Identify which cell holds the provided text, then report its (x, y) central coordinate. 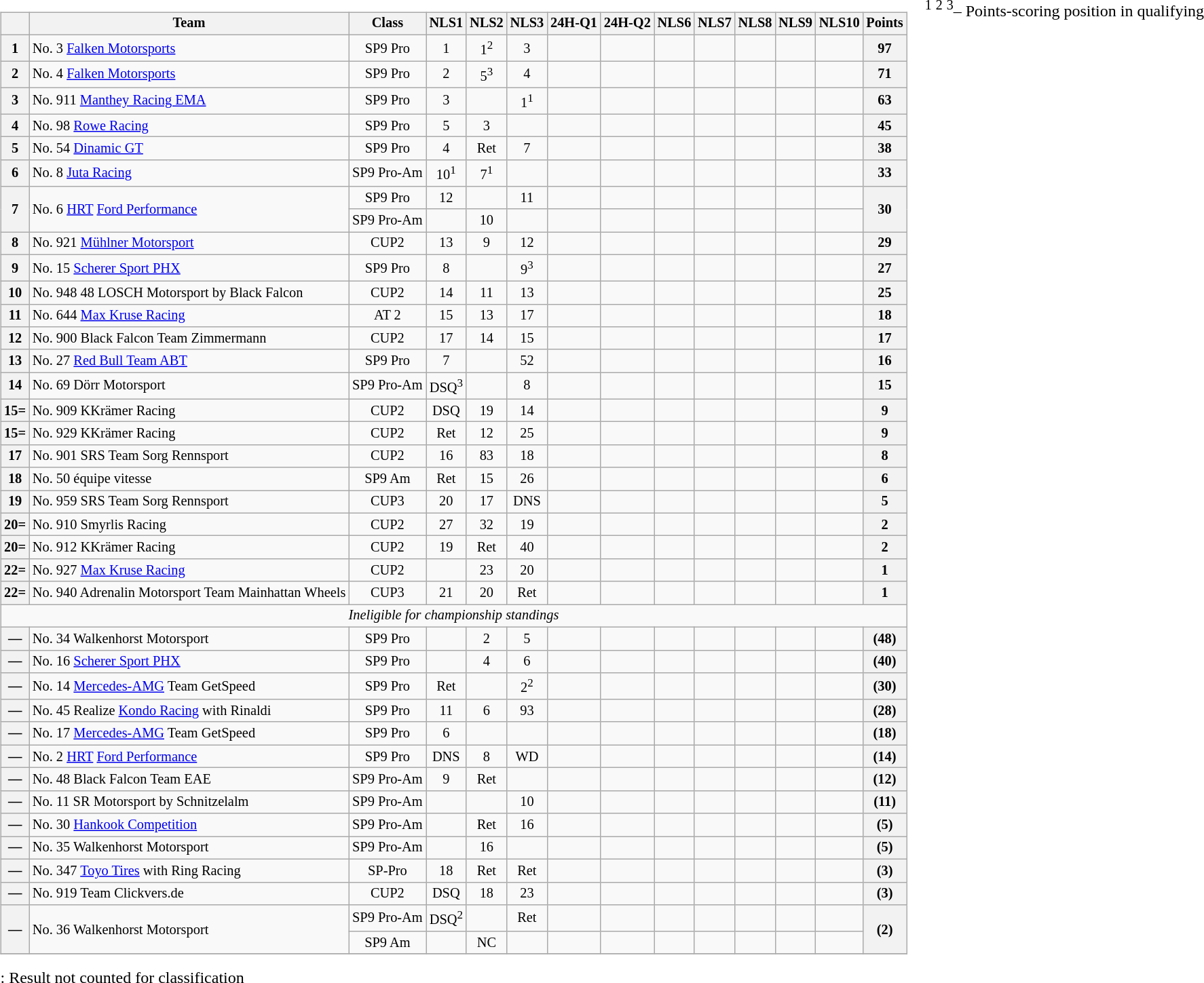
DSQ2 (447, 919)
No. 48 Black Falcon Team EAE (189, 779)
24H-Q2 (627, 24)
No. 910 Smyrlis Racing (189, 524)
NLS2 (487, 24)
AT 2 (387, 315)
(11) (885, 802)
No. 4 Falken Motorsports (189, 75)
No. 921 Mühlner Motorsport (189, 244)
No. 15 Scherer Sport PHX (189, 267)
No. 35 Walkenhorst Motorsport (189, 848)
No. 911 Manthey Racing EMA (189, 100)
26 (527, 479)
21 (447, 593)
40 (527, 547)
No. 27 Red Bull Team ABT (189, 361)
No. 16 Scherer Sport PHX (189, 661)
22 (527, 687)
38 (885, 149)
No. 959 SRS Team Sorg Rennsport (189, 502)
45 (885, 126)
(30) (885, 687)
No. 2 HRT Ford Performance (189, 756)
Team (189, 24)
52 (527, 361)
33 (885, 172)
No. 3 Falken Motorsports (189, 47)
Points (885, 24)
(40) (885, 661)
No. 14 Mercedes-AMG Team GetSpeed (189, 687)
NLS6 (675, 24)
NLS7 (715, 24)
No. 347 Toyo Tires with Ring Racing (189, 870)
NLS9 (795, 24)
NLS1 (447, 24)
(12) (885, 779)
No. 50 équipe vitesse (189, 479)
No. 929 KKrämer Racing (189, 433)
No. 11 SR Motorsport by Schnitzelalm (189, 802)
No. 912 KKrämer Racing (189, 547)
(2) (885, 929)
NLS8 (755, 24)
Class (387, 24)
No. 909 KKrämer Racing (189, 410)
SP-Pro (387, 870)
101 (447, 172)
No. 17 Mercedes-AMG Team GetSpeed (189, 733)
63 (885, 100)
No. 98 Rowe Racing (189, 126)
(14) (885, 756)
53 (487, 75)
No. 919 Team Clickvers.de (189, 893)
30 (885, 209)
DSQ3 (447, 385)
32 (487, 524)
97 (885, 47)
(28) (885, 711)
No. 948 48 LOSCH Motorsport by Black Falcon (189, 292)
No. 69 Dörr Motorsport (189, 385)
No. 34 Walkenhorst Motorsport (189, 638)
(18) (885, 733)
No. 6 HRT Ford Performance (189, 209)
83 (487, 456)
No. 30 Hankook Competition (189, 825)
NC (487, 943)
29 (885, 244)
(48) (885, 638)
No. 901 SRS Team Sorg Rennsport (189, 456)
No. 54 Dinamic GT (189, 149)
No. 45 Realize Kondo Racing with Rinaldi (189, 711)
No. 940 Adrenalin Motorsport Team Mainhattan Wheels (189, 593)
No. 644 Max Kruse Racing (189, 315)
No. 8 Juta Racing (189, 172)
24H-Q1 (574, 24)
WD (527, 756)
No. 36 Walkenhorst Motorsport (189, 929)
No. 900 Black Falcon Team Zimmermann (189, 339)
NLS10 (840, 24)
NLS3 (527, 24)
Ineligible for championship standings (453, 616)
No. 927 Max Kruse Racing (189, 571)
